Pinpoint the cell where the given text exists, returning its (x, y) midpoint coordinate. 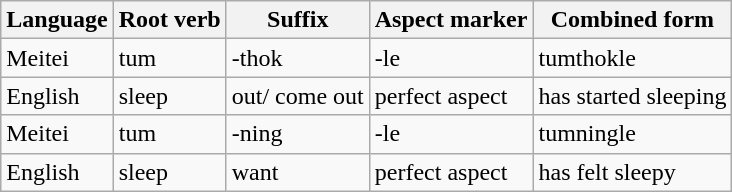
Suffix (298, 20)
Aspect marker (451, 20)
has started sleeping (632, 96)
has felt sleepy (632, 172)
out/ come out (298, 96)
tumningle (632, 134)
Root verb (170, 20)
want (298, 172)
Language (57, 20)
tumthokle (632, 58)
-ning (298, 134)
-thok (298, 58)
Combined form (632, 20)
